Detect which cell encompasses the target text, then output its (X, Y) center coordinate. 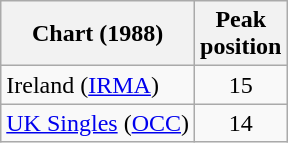
15 (241, 85)
UK Singles (OCC) (98, 123)
Chart (1988) (98, 34)
Peakposition (241, 34)
14 (241, 123)
Ireland (IRMA) (98, 85)
